Identify which cell holds the provided text, then report its (x, y) central coordinate. 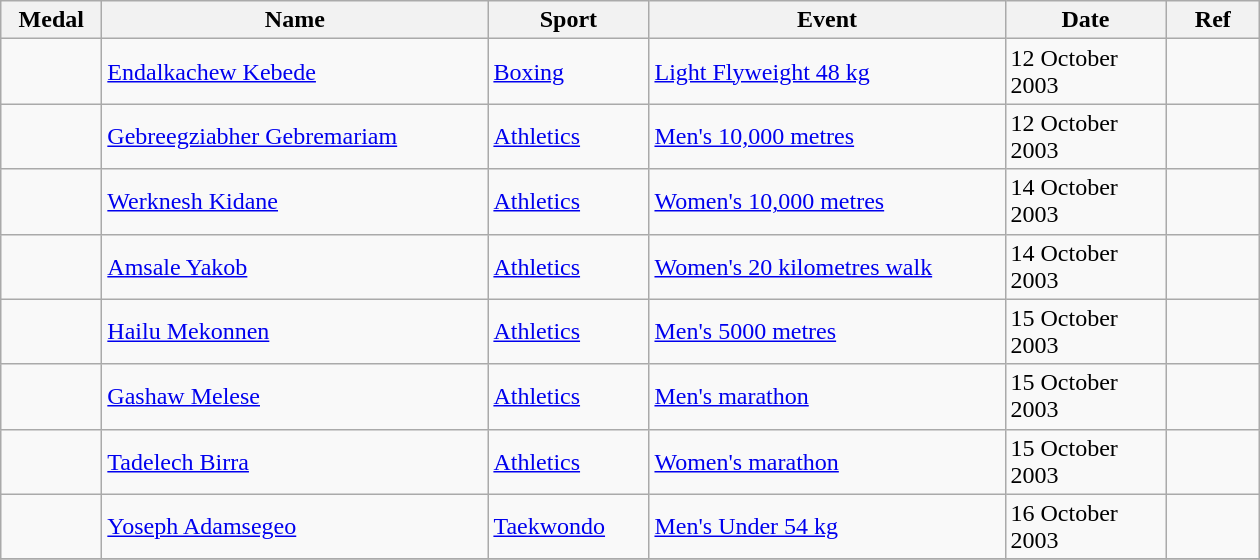
Taekwondo (568, 526)
Women's 10,000 metres (827, 202)
Men's 10,000 metres (827, 136)
Men's marathon (827, 396)
Men's Under 54 kg (827, 526)
Medal (52, 20)
Sport (568, 20)
Event (827, 20)
Women's marathon (827, 462)
Gebreegziabher Gebremariam (295, 136)
Yoseph Adamsegeo (295, 526)
Hailu Mekonnen (295, 332)
Gashaw Melese (295, 396)
Tadelech Birra (295, 462)
Women's 20 kilometres walk (827, 266)
Name (295, 20)
Werknesh Kidane (295, 202)
16 October 2003 (1086, 526)
Light Flyweight 48 kg (827, 72)
Boxing (568, 72)
Men's 5000 metres (827, 332)
Ref (1213, 20)
Amsale Yakob (295, 266)
Endalkachew Kebede (295, 72)
Date (1086, 20)
